Output the [X, Y] coordinate of the center of the cell containing the given text.  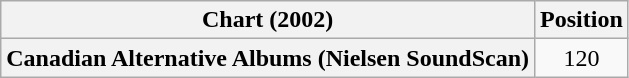
Canadian Alternative Albums (Nielsen SoundScan) [268, 58]
Chart (2002) [268, 20]
Position [582, 20]
120 [582, 58]
